Return (x, y) of the center of cell containing provided text 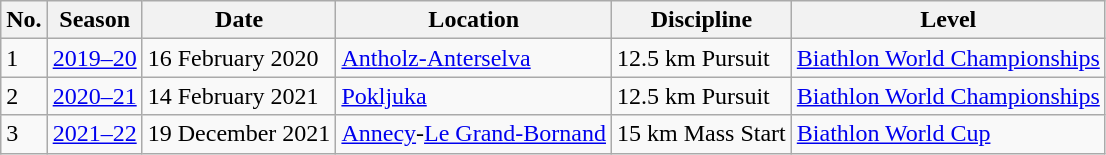
Antholz-Anterselva (474, 58)
Date (239, 20)
1 (24, 58)
No. (24, 20)
Annecy-Le Grand-Bornand (474, 134)
3 (24, 134)
2020–21 (94, 96)
2019–20 (94, 58)
2021–22 (94, 134)
Season (94, 20)
Location (474, 20)
2 (24, 96)
15 km Mass Start (702, 134)
16 February 2020 (239, 58)
14 February 2021 (239, 96)
Pokljuka (474, 96)
Level (948, 20)
Discipline (702, 20)
19 December 2021 (239, 134)
Biathlon World Cup (948, 134)
